Extract the (X, Y) coordinate from the center of the cell holding the provided text.  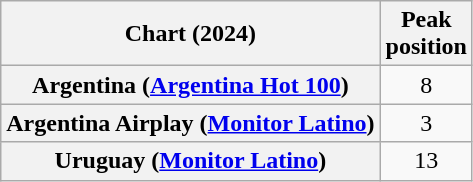
8 (426, 85)
Uruguay (Monitor Latino) (190, 161)
Argentina Airplay (Monitor Latino) (190, 123)
3 (426, 123)
Argentina (Argentina Hot 100) (190, 85)
Peak position (426, 34)
Chart (2024) (190, 34)
13 (426, 161)
